Return [x, y] of the center of cell containing provided text 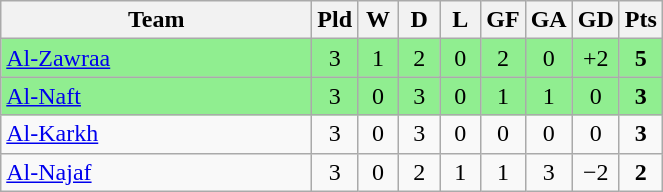
Al-Naft [156, 96]
D [420, 20]
Al-Karkh [156, 134]
W [378, 20]
Pld [335, 20]
Team [156, 20]
+2 [596, 58]
5 [640, 58]
L [460, 20]
−2 [596, 172]
Pts [640, 20]
GD [596, 20]
Al-Zawraa [156, 58]
GF [503, 20]
GA [548, 20]
Al-Najaf [156, 172]
